For the text-containing cell, return its midpoint in (X, Y) coordinate format. 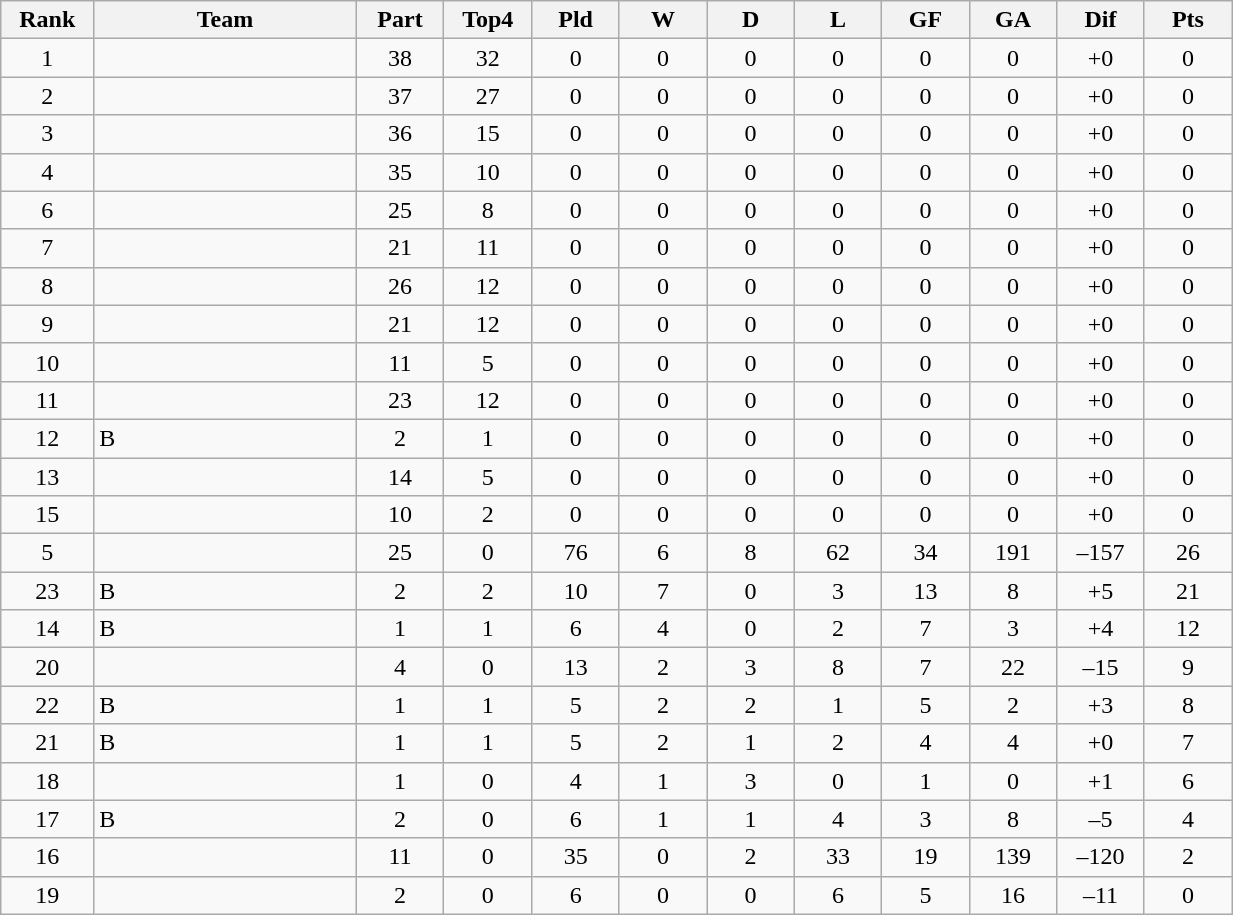
17 (48, 819)
–15 (1100, 667)
+4 (1100, 629)
GF (926, 20)
20 (48, 667)
38 (400, 58)
Part (400, 20)
+5 (1100, 591)
62 (838, 553)
Team (225, 20)
L (838, 20)
139 (1012, 857)
–5 (1100, 819)
Pld (576, 20)
Pts (1188, 20)
32 (488, 58)
–120 (1100, 857)
Dif (1100, 20)
GA (1012, 20)
76 (576, 553)
Rank (48, 20)
18 (48, 781)
+1 (1100, 781)
33 (838, 857)
D (750, 20)
W (662, 20)
34 (926, 553)
191 (1012, 553)
–157 (1100, 553)
27 (488, 96)
37 (400, 96)
Top4 (488, 20)
36 (400, 134)
–11 (1100, 895)
+3 (1100, 705)
